Return [X, Y] of the center of cell containing provided text 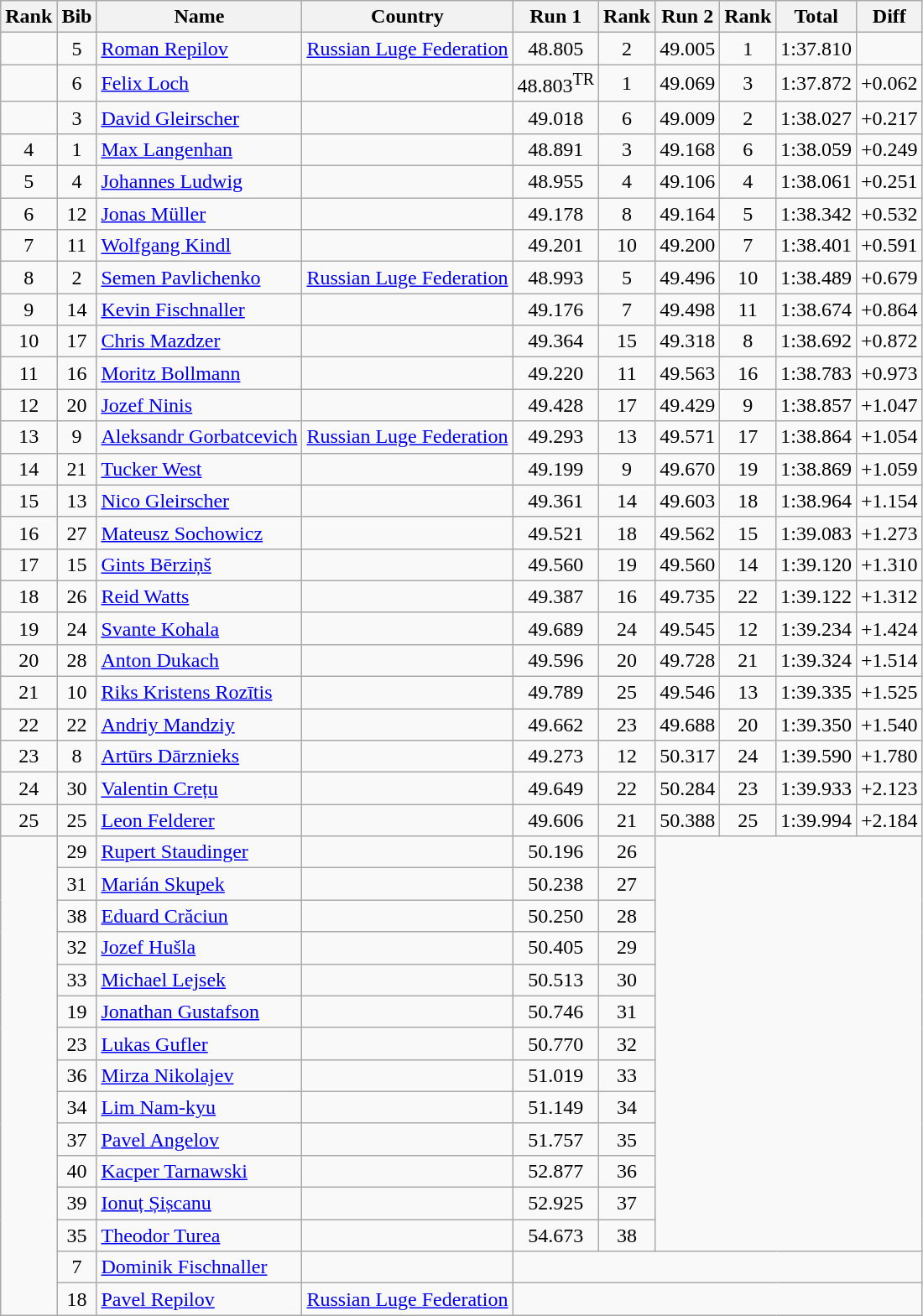
Leon Felderer [200, 820]
Lukas Gufler [200, 1043]
+0.532 [889, 214]
+1.059 [889, 469]
49.546 [688, 693]
Country [408, 17]
1:38.692 [816, 341]
49.168 [688, 149]
Artūrs Dārznieks [200, 757]
+1.540 [889, 725]
Run 1 [555, 17]
+2.123 [889, 788]
David Gleirscher [200, 117]
Pavel Repilov [200, 1299]
49.199 [555, 469]
1:39.933 [816, 788]
+0.872 [889, 341]
Run 2 [688, 17]
+0.062 [889, 84]
Semen Pavlichenko [200, 278]
52.877 [555, 1171]
51.757 [555, 1139]
+1.310 [889, 564]
1:39.994 [816, 820]
49.606 [555, 820]
Riks Kristens Rozītis [200, 693]
49.521 [555, 533]
1:38.783 [816, 373]
49.364 [555, 341]
49.069 [688, 84]
49.428 [555, 405]
48.803TR [555, 84]
50.770 [555, 1043]
49.689 [555, 628]
Gints Bērziņš [200, 564]
+0.591 [889, 246]
+0.679 [889, 278]
49.429 [688, 405]
+2.184 [889, 820]
Max Langenhan [200, 149]
49.318 [688, 341]
+1.514 [889, 660]
+1.780 [889, 757]
Bib [77, 17]
39 [77, 1204]
Jozef Ninis [200, 405]
+1.054 [889, 437]
49.498 [688, 309]
Name [200, 17]
Dominik Fischnaller [200, 1267]
49.562 [688, 533]
51.149 [555, 1107]
Pavel Angelov [200, 1139]
Aleksandr Gorbatcevich [200, 437]
Michael Lejsek [200, 980]
Eduard Crăciun [200, 916]
1:38.869 [816, 469]
1:37.810 [816, 49]
1:39.120 [816, 564]
Total [816, 17]
50.388 [688, 820]
Johannes Ludwig [200, 182]
49.106 [688, 182]
1:38.864 [816, 437]
Andriy Mandziy [200, 725]
Reid Watts [200, 596]
49.178 [555, 214]
48.805 [555, 49]
49.545 [688, 628]
Kacper Tarnawski [200, 1171]
49.735 [688, 596]
50.405 [555, 948]
Felix Loch [200, 84]
+1.424 [889, 628]
+0.251 [889, 182]
54.673 [555, 1235]
50.196 [555, 852]
Kevin Fischnaller [200, 309]
50.513 [555, 980]
Moritz Bollmann [200, 373]
50.284 [688, 788]
1:38.964 [816, 501]
Svante Kohala [200, 628]
49.009 [688, 117]
50.746 [555, 1012]
Anton Dukach [200, 660]
1:39.122 [816, 596]
49.603 [688, 501]
49.273 [555, 757]
50.317 [688, 757]
49.164 [688, 214]
49.670 [688, 469]
51.019 [555, 1075]
Rupert Staudinger [200, 852]
Mateusz Sochowicz [200, 533]
Ionuț Șișcanu [200, 1204]
Marián Skupek [200, 884]
1:38.027 [816, 117]
+1.047 [889, 405]
1:38.342 [816, 214]
Nico Gleirscher [200, 501]
1:38.061 [816, 182]
+0.217 [889, 117]
49.220 [555, 373]
1:39.335 [816, 693]
+1.154 [889, 501]
50.238 [555, 884]
Tucker West [200, 469]
1:39.350 [816, 725]
+0.864 [889, 309]
52.925 [555, 1204]
1:38.059 [816, 149]
49.789 [555, 693]
Mirza Nikolajev [200, 1075]
49.387 [555, 596]
48.993 [555, 278]
1:38.489 [816, 278]
49.200 [688, 246]
+0.973 [889, 373]
Jonathan Gustafson [200, 1012]
Theodor Turea [200, 1235]
49.662 [555, 725]
49.496 [688, 278]
49.688 [688, 725]
49.728 [688, 660]
Chris Mazdzer [200, 341]
Roman Repilov [200, 49]
1:39.083 [816, 533]
+1.525 [889, 693]
1:39.590 [816, 757]
49.201 [555, 246]
49.005 [688, 49]
49.293 [555, 437]
49.563 [688, 373]
49.176 [555, 309]
Lim Nam-kyu [200, 1107]
Valentin Crețu [200, 788]
1:38.674 [816, 309]
49.361 [555, 501]
+1.273 [889, 533]
49.649 [555, 788]
49.018 [555, 117]
40 [77, 1171]
1:39.234 [816, 628]
1:38.401 [816, 246]
50.250 [555, 916]
Jozef Hušla [200, 948]
Jonas Müller [200, 214]
+0.249 [889, 149]
Diff [889, 17]
+1.312 [889, 596]
48.955 [555, 182]
1:39.324 [816, 660]
49.571 [688, 437]
1:37.872 [816, 84]
49.596 [555, 660]
Wolfgang Kindl [200, 246]
48.891 [555, 149]
1:38.857 [816, 405]
